Capture the cell that displays the provided text and extract its (x, y) central coordinate. 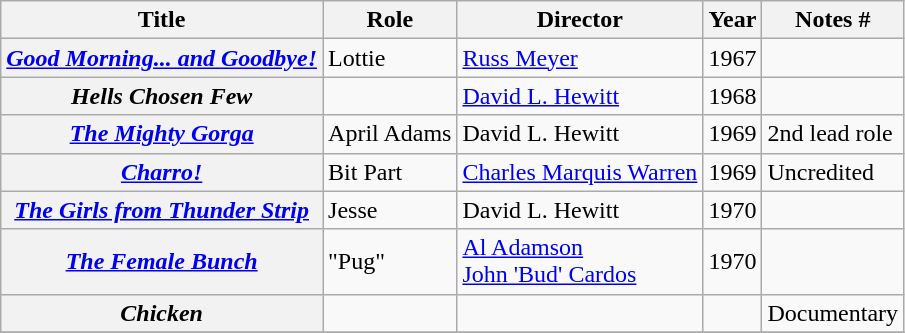
Director (580, 20)
April Adams (390, 134)
The Mighty Gorga (162, 134)
Lottie (390, 58)
Charles Marquis Warren (580, 172)
The Female Bunch (162, 262)
Charro! (162, 172)
The Girls from Thunder Strip (162, 210)
1968 (732, 96)
Al AdamsonJohn 'Bud' Cardos (580, 262)
Hells Chosen Few (162, 96)
"Pug" (390, 262)
1967 (732, 58)
Notes # (833, 20)
Bit Part (390, 172)
Chicken (162, 313)
2nd lead role (833, 134)
Jesse (390, 210)
Russ Meyer (580, 58)
Uncredited (833, 172)
Documentary (833, 313)
Good Morning... and Goodbye! (162, 58)
Title (162, 20)
Year (732, 20)
Role (390, 20)
